Extract the [X, Y] coordinate from the center of the cell holding the provided text.  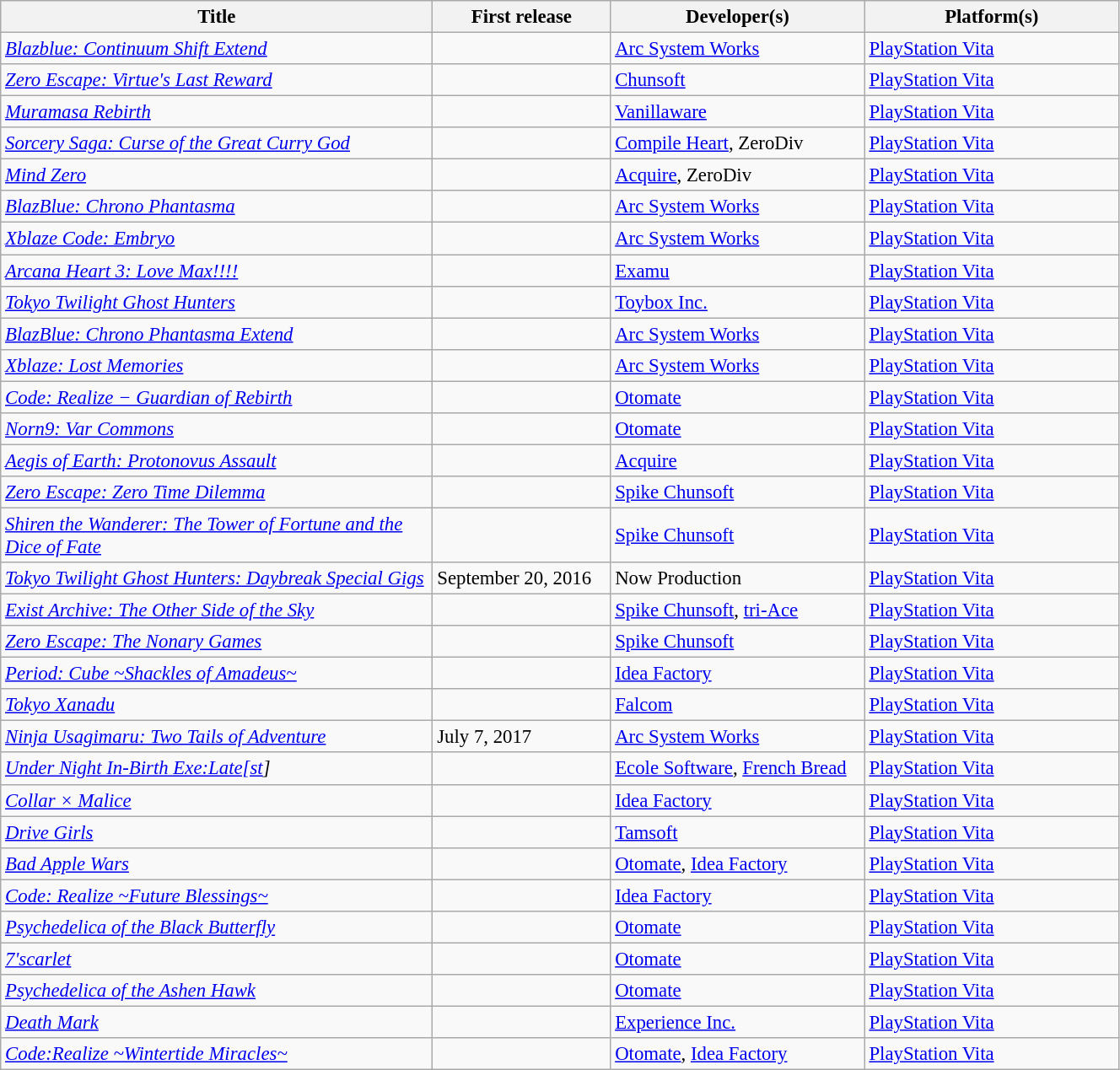
Xblaze Code: Embryo [217, 239]
Drive Girls [217, 832]
Vanillaware [737, 112]
Under Night In-Birth Exe:Late[st] [217, 769]
BlazBlue: Chrono Phantasma Extend [217, 334]
Spike Chunsoft, tri-Ace [737, 610]
Falcom [737, 705]
Code:Realize ~Wintertide Miracles~ [217, 1054]
Mind Zero [217, 175]
Ninja Usagimaru: Two Tails of Adventure [217, 737]
Psychedelica of the Black Butterfly [217, 928]
Arcana Heart 3: Love Max!!!! [217, 271]
Blazblue: Continuum Shift Extend [217, 49]
BlazBlue: Chrono Phantasma [217, 207]
Collar × Malice [217, 800]
Psychedelica of the Ashen Hawk [217, 991]
Period: Cube ~Shackles of Amadeus~ [217, 674]
July 7, 2017 [521, 737]
Platform(s) [992, 17]
Compile Heart, ZeroDiv [737, 143]
Code: Realize ~Future Blessings~ [217, 895]
Code: Realize − Guardian of Rebirth [217, 397]
Experience Inc. [737, 1022]
Tokyo Twilight Ghost Hunters [217, 302]
Title [217, 17]
First release [521, 17]
Zero Escape: The Nonary Games [217, 642]
Tokyo Xanadu [217, 705]
Zero Escape: Virtue's Last Reward [217, 80]
Tamsoft [737, 832]
Acquire [737, 460]
Tokyo Twilight Ghost Hunters: Daybreak Special Gigs [217, 578]
7'scarlet [217, 959]
Examu [737, 271]
Xblaze: Lost Memories [217, 365]
Aegis of Earth: Protonovus Assault [217, 460]
Ecole Software, French Bread [737, 769]
Acquire, ZeroDiv [737, 175]
Shiren the Wanderer: The Tower of Fortune and the Dice of Fate [217, 535]
Chunsoft [737, 80]
Exist Archive: The Other Side of the Sky [217, 610]
Death Mark [217, 1022]
Now Production [737, 578]
Toybox Inc. [737, 302]
Norn9: Var Commons [217, 429]
Muramasa Rebirth [217, 112]
Bad Apple Wars [217, 863]
Developer(s) [737, 17]
September 20, 2016 [521, 578]
Zero Escape: Zero Time Dilemma [217, 492]
Sorcery Saga: Curse of the Great Curry God [217, 143]
